From the cell containing the given text, extract its center point as [X, Y] coordinate. 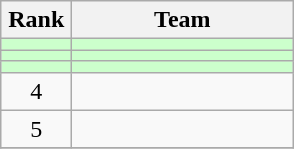
Rank [36, 20]
4 [36, 91]
5 [36, 129]
Team [182, 20]
